Find where the given text appears and provide that cell's center as (x, y) coordinate. 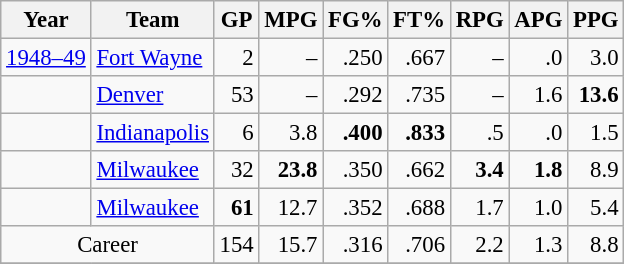
.250 (356, 58)
.5 (480, 133)
1.5 (596, 133)
23.8 (291, 170)
.400 (356, 133)
Indianapolis (152, 133)
2 (236, 58)
15.7 (291, 245)
2.2 (480, 245)
53 (236, 95)
Denver (152, 95)
GP (236, 20)
Year (46, 20)
1.0 (538, 208)
8.8 (596, 245)
.833 (420, 133)
APG (538, 20)
8.9 (596, 170)
3.0 (596, 58)
1.8 (538, 170)
61 (236, 208)
Team (152, 20)
12.7 (291, 208)
3.4 (480, 170)
.352 (356, 208)
1948–49 (46, 58)
.688 (420, 208)
FT% (420, 20)
RPG (480, 20)
.667 (420, 58)
6 (236, 133)
.316 (356, 245)
Career (108, 245)
13.6 (596, 95)
1.7 (480, 208)
.706 (420, 245)
1.3 (538, 245)
154 (236, 245)
1.6 (538, 95)
PPG (596, 20)
.292 (356, 95)
5.4 (596, 208)
.735 (420, 95)
MPG (291, 20)
3.8 (291, 133)
Fort Wayne (152, 58)
32 (236, 170)
FG% (356, 20)
.350 (356, 170)
.662 (420, 170)
